Scan for the cell matching the given text and deliver its [x, y] coordinate at center. 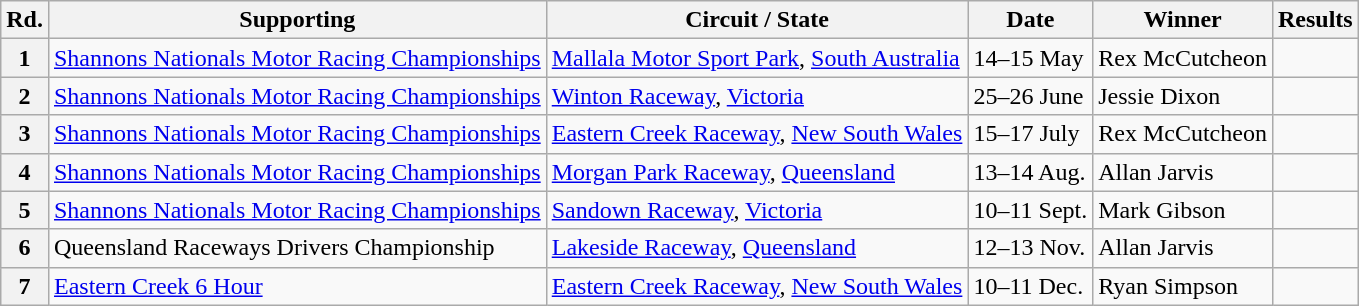
Results [1315, 20]
25–26 June [1030, 96]
10–11 Dec. [1030, 286]
Winner [1183, 20]
Eastern Creek 6 Hour [297, 286]
3 [25, 134]
Morgan Park Raceway, Queensland [757, 172]
10–11 Sept. [1030, 210]
Lakeside Raceway, Queensland [757, 248]
Mallala Motor Sport Park, South Australia [757, 58]
Rd. [25, 20]
6 [25, 248]
Ryan Simpson [1183, 286]
15–17 July [1030, 134]
2 [25, 96]
Mark Gibson [1183, 210]
7 [25, 286]
5 [25, 210]
12–13 Nov. [1030, 248]
Supporting [297, 20]
4 [25, 172]
1 [25, 58]
Winton Raceway, Victoria [757, 96]
Sandown Raceway, Victoria [757, 210]
Queensland Raceways Drivers Championship [297, 248]
13–14 Aug. [1030, 172]
Circuit / State [757, 20]
14–15 May [1030, 58]
Date [1030, 20]
Jessie Dixon [1183, 96]
